For the text-containing cell, return its midpoint in (X, Y) coordinate format. 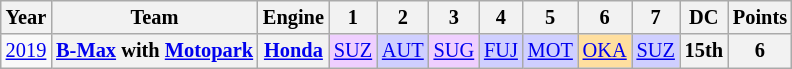
MOT (550, 51)
Engine (294, 17)
Year (26, 17)
3 (454, 17)
FUJ (501, 51)
Points (760, 17)
5 (550, 17)
SUG (454, 51)
AUT (403, 51)
DC (704, 17)
7 (656, 17)
15th (704, 51)
4 (501, 17)
Honda (294, 51)
Team (154, 17)
B-Max with Motopark (154, 51)
1 (353, 17)
2019 (26, 51)
2 (403, 17)
OKA (605, 51)
